Return the [x, y] coordinate for the center point of the cell that contains the specified text.  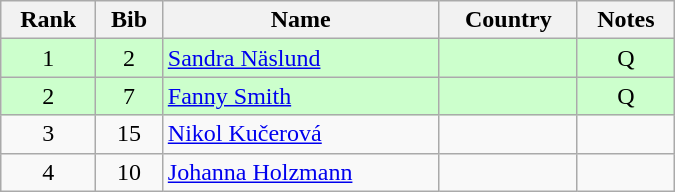
Country [508, 20]
Johanna Holzmann [300, 172]
1 [48, 58]
Notes [626, 20]
Name [300, 20]
Sandra Näslund [300, 58]
15 [130, 134]
3 [48, 134]
4 [48, 172]
7 [130, 96]
Rank [48, 20]
Bib [130, 20]
Nikol Kučerová [300, 134]
10 [130, 172]
Fanny Smith [300, 96]
